Detect which cell encompasses the target text, then output its [X, Y] center coordinate. 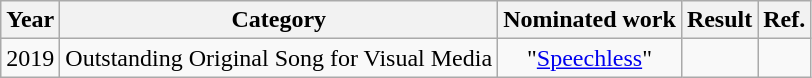
"Speechless" [590, 58]
Year [30, 20]
Result [719, 20]
Nominated work [590, 20]
2019 [30, 58]
Ref. [784, 20]
Outstanding Original Song for Visual Media [279, 58]
Category [279, 20]
